From the cell containing the given text, extract its center point as [x, y] coordinate. 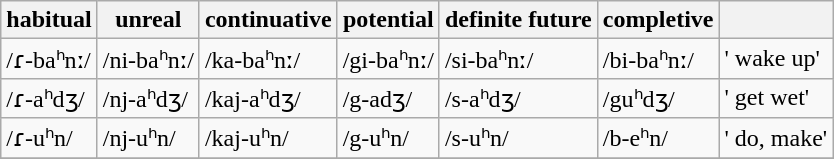
/kaj-uʰn/ [268, 138]
/kaj-aʰdʒ/ [268, 98]
completive [658, 20]
/guʰdʒ/ [658, 98]
' wake up' [776, 59]
/nj-aʰdʒ/ [148, 98]
/ɾ-baʰnː/ [49, 59]
/ɾ-uʰn/ [49, 138]
continuative [268, 20]
/ni-baʰnː/ [148, 59]
' get wet' [776, 98]
definite future [518, 20]
potential [388, 20]
/gi-baʰnː/ [388, 59]
/bi-baʰnː/ [658, 59]
/s-uʰn/ [518, 138]
/g-adʒ/ [388, 98]
/ɾ-aʰdʒ/ [49, 98]
/nj-uʰn/ [148, 138]
/g-uʰn/ [388, 138]
' do, make' [776, 138]
unreal [148, 20]
/si-baʰnː/ [518, 59]
/ka-baʰnː/ [268, 59]
/b-eʰn/ [658, 138]
habitual [49, 20]
/s-aʰdʒ/ [518, 98]
